Scan for the cell matching the given text and deliver its (X, Y) coordinate at center. 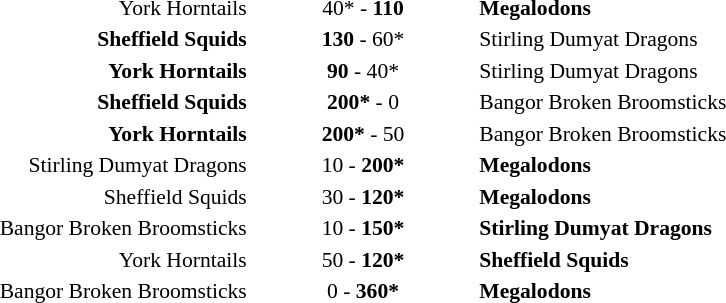
130 - 60* (364, 39)
30 - 120* (364, 196)
50 - 120* (364, 260)
200* - 0 (364, 102)
90 - 40* (364, 70)
200* - 50 (364, 134)
10 - 200* (364, 165)
10 - 150* (364, 228)
